Detect which cell encompasses the target text, then output its [x, y] center coordinate. 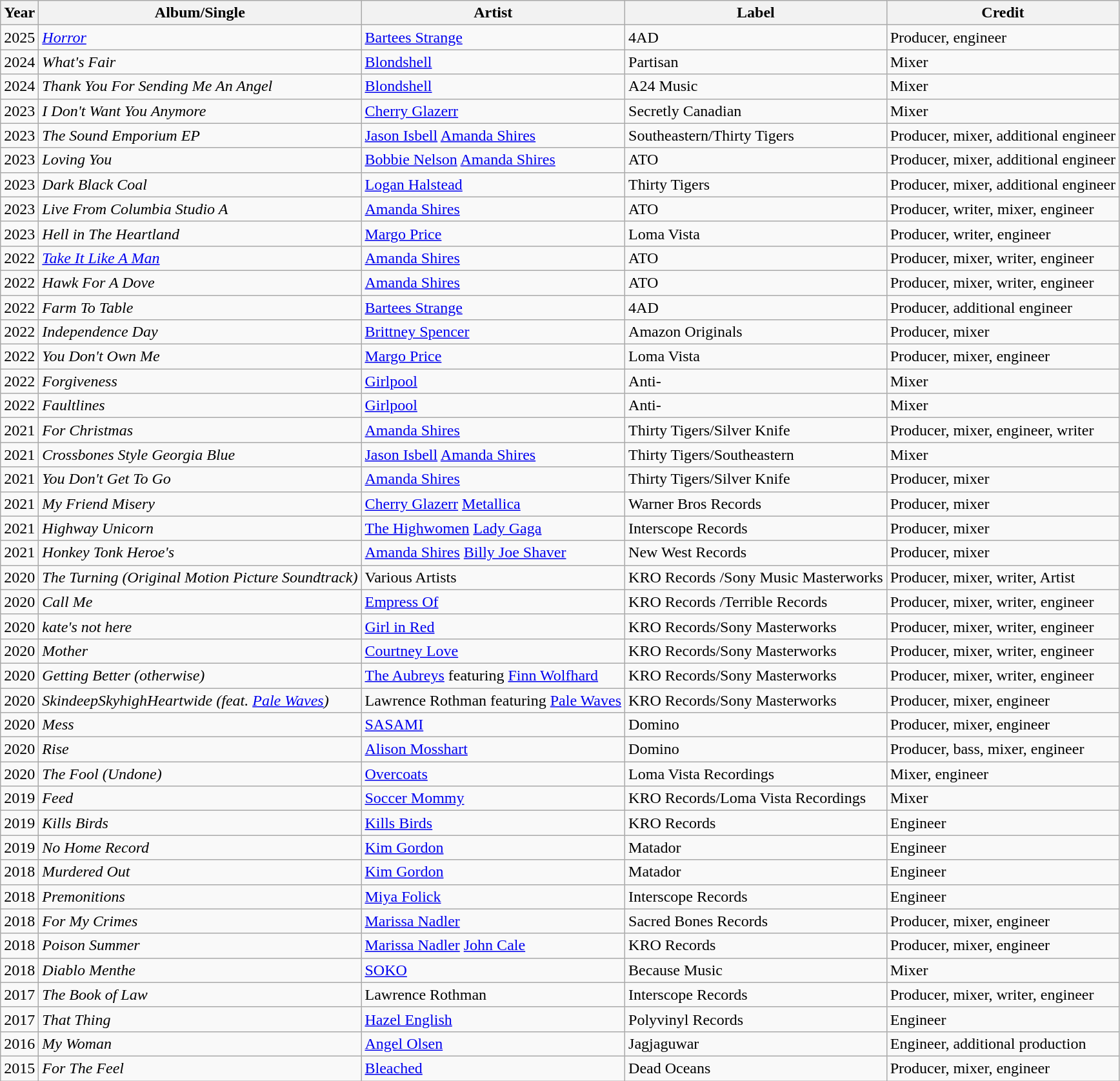
Poison Summer [200, 946]
For The Feel [200, 1068]
Because Music [756, 970]
Hazel English [493, 1019]
For Christmas [200, 430]
Producer, mixer, engineer, writer [1003, 430]
2015 [19, 1068]
Feed [200, 798]
Thirty Tigers/Southeastern [756, 455]
Producer, engineer [1003, 37]
Take It Like A Man [200, 258]
Call Me [200, 602]
You Don't Own Me [200, 357]
SOKO [493, 970]
Artist [493, 13]
The Turning (Original Motion Picture Soundtrack) [200, 577]
Album/Single [200, 13]
Mother [200, 651]
Loma Vista Recordings [756, 774]
Credit [1003, 13]
Amazon Originals [756, 332]
A24 Music [756, 86]
Amanda Shires Billy Joe Shaver [493, 553]
Bobbie Nelson Amanda Shires [493, 160]
Horror [200, 37]
Engineer, additional production [1003, 1044]
Dead Oceans [756, 1068]
The Sound Emporium EP [200, 135]
Marissa Nadler [493, 921]
Thank You For Sending Me An Angel [200, 86]
Getting Better (otherwise) [200, 675]
2025 [19, 37]
Premonitions [200, 897]
2016 [19, 1044]
Producer, writer, mixer, engineer [1003, 209]
Hell in The Heartland [200, 233]
Lawrence Rothman [493, 995]
Crossbones Style Georgia Blue [200, 455]
Mixer, engineer [1003, 774]
Secretly Canadian [756, 111]
The Highwomen Lady Gaga [493, 528]
Cherry Glazerr Metallica [493, 504]
Live From Columbia Studio A [200, 209]
Partisan [756, 62]
SkindeepSkyhighHeartwide (feat. Pale Waves) [200, 700]
Girl in Red [493, 626]
Mess [200, 725]
Loving You [200, 160]
kate's not here [200, 626]
Hawk For A Dove [200, 283]
No Home Record [200, 848]
Dark Black Coal [200, 184]
My Friend Misery [200, 504]
That Thing [200, 1019]
Producer, writer, engineer [1003, 233]
Producer, mixer, writer, Artist [1003, 577]
For My Crimes [200, 921]
Cherry Glazerr [493, 111]
KRO Records /Terrible Records [756, 602]
Alison Mosshart [493, 749]
Producer, additional engineer [1003, 308]
Faultlines [200, 406]
Southeastern/Thirty Tigers [756, 135]
Independence Day [200, 332]
Bleached [493, 1068]
The Fool (Undone) [200, 774]
Sacred Bones Records [756, 921]
Overcoats [493, 774]
Logan Halstead [493, 184]
Warner Bros Records [756, 504]
SASAMI [493, 725]
Label [756, 13]
Various Artists [493, 577]
My Woman [200, 1044]
You Don't Get To Go [200, 479]
What's Fair [200, 62]
Soccer Mommy [493, 798]
Polyvinyl Records [756, 1019]
Producer, bass, mixer, engineer [1003, 749]
Brittney Spencer [493, 332]
KRO Records /Sony Music Masterworks [756, 577]
Empress Of [493, 602]
KRO Records/Loma Vista Recordings [756, 798]
Lawrence Rothman featuring Pale Waves [493, 700]
New West Records [756, 553]
Angel Olsen [493, 1044]
Courtney Love [493, 651]
The Book of Law [200, 995]
Rise [200, 749]
Farm To Table [200, 308]
Thirty Tigers [756, 184]
Murdered Out [200, 872]
The Aubreys featuring Finn Wolfhard [493, 675]
Diablo Menthe [200, 970]
Year [19, 13]
Forgiveness [200, 381]
Highway Unicorn [200, 528]
I Don't Want You Anymore [200, 111]
Jagjaguwar [756, 1044]
Marissa Nadler John Cale [493, 946]
Miya Folick [493, 897]
Honkey Tonk Heroe's [200, 553]
